Capture the cell that displays the provided text and extract its [x, y] central coordinate. 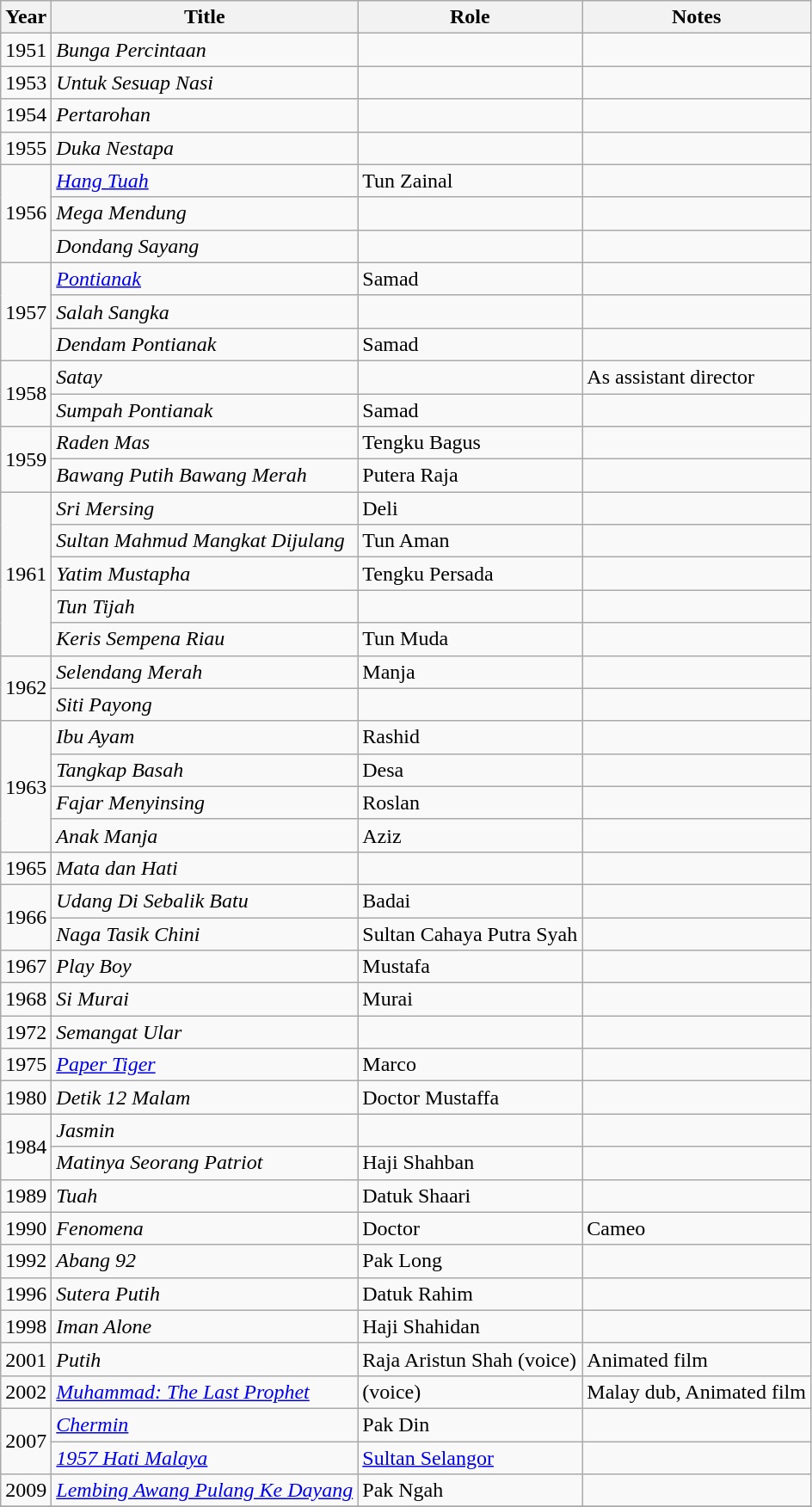
1963 [26, 786]
1965 [26, 868]
Sutera Putih [205, 1294]
Si Murai [205, 1000]
Raden Mas [205, 443]
Manja [470, 672]
Tengku Bagus [470, 443]
1989 [26, 1196]
Malay dub, Animated film [697, 1392]
1962 [26, 688]
Matinya Seorang Patriot [205, 1163]
Udang Di Sebalik Batu [205, 901]
1968 [26, 1000]
Sultan Cahaya Putra Syah [470, 933]
Datuk Shaari [470, 1196]
Sri Mersing [205, 508]
1975 [26, 1065]
1998 [26, 1326]
Pak Long [470, 1261]
Semangat Ular [205, 1032]
Marco [470, 1065]
Haji Shahban [470, 1163]
Fajar Menyinsing [205, 803]
Anak Manja [205, 835]
1957 [26, 311]
Tengku Persada [470, 574]
Desa [470, 770]
Ibu Ayam [205, 737]
1961 [26, 574]
Hang Tuah [205, 181]
1980 [26, 1098]
Selendang Merah [205, 672]
1957 Hati Malaya [205, 1458]
Duka Nestapa [205, 148]
Tangkap Basah [205, 770]
Bawang Putih Bawang Merah [205, 476]
Doctor [470, 1228]
Lembing Awang Pulang Ke Dayang [205, 1491]
Dondang Sayang [205, 246]
2007 [26, 1441]
Paper Tiger [205, 1065]
1984 [26, 1147]
1955 [26, 148]
Jasmin [205, 1130]
Detik 12 Malam [205, 1098]
Notes [697, 17]
1953 [26, 83]
Badai [470, 901]
Aziz [470, 835]
2009 [26, 1491]
(voice) [470, 1392]
Datuk Rahim [470, 1294]
Title [205, 17]
Role [470, 17]
Play Boy [205, 967]
Sultan Mahmud Mangkat Dijulang [205, 541]
2002 [26, 1392]
Tun Muda [470, 639]
1951 [26, 50]
Murai [470, 1000]
Doctor Mustaffa [470, 1098]
As assistant director [697, 377]
Raja Aristun Shah (voice) [470, 1359]
Year [26, 17]
Sultan Selangor [470, 1458]
2001 [26, 1359]
Rashid [470, 737]
Animated film [697, 1359]
1959 [26, 459]
Iman Alone [205, 1326]
Pak Ngah [470, 1491]
Sumpah Pontianak [205, 410]
Putera Raja [470, 476]
Mustafa [470, 967]
Salah Sangka [205, 311]
Yatim Mustapha [205, 574]
Mega Mendung [205, 213]
1992 [26, 1261]
Cameo [697, 1228]
Siti Payong [205, 704]
Roslan [470, 803]
1990 [26, 1228]
1996 [26, 1294]
Tun Tijah [205, 606]
Tuah [205, 1196]
Pontianak [205, 279]
1972 [26, 1032]
Naga Tasik Chini [205, 933]
Pak Din [470, 1424]
1958 [26, 393]
Abang 92 [205, 1261]
Mata dan Hati [205, 868]
Putih [205, 1359]
Pertarohan [205, 115]
Chermin [205, 1424]
Bunga Percintaan [205, 50]
1967 [26, 967]
Tun Aman [470, 541]
Muhammad: The Last Prophet [205, 1392]
Tun Zainal [470, 181]
1966 [26, 917]
Dendam Pontianak [205, 344]
Satay [205, 377]
Keris Sempena Riau [205, 639]
1956 [26, 213]
Deli [470, 508]
1954 [26, 115]
Haji Shahidan [470, 1326]
Untuk Sesuap Nasi [205, 83]
Fenomena [205, 1228]
